Locate the cell with the specified text and output its (x, y) center coordinate. 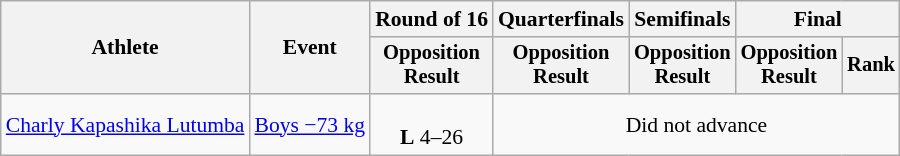
L 4–26 (432, 124)
Athlete (126, 48)
Event (310, 48)
Semifinals (682, 19)
Did not advance (696, 124)
Charly Kapashika Lutumba (126, 124)
Round of 16 (432, 19)
Final (818, 19)
Rank (871, 66)
Boys −73 kg (310, 124)
Quarterfinals (561, 19)
